Identify which cell holds the provided text, then report its (X, Y) central coordinate. 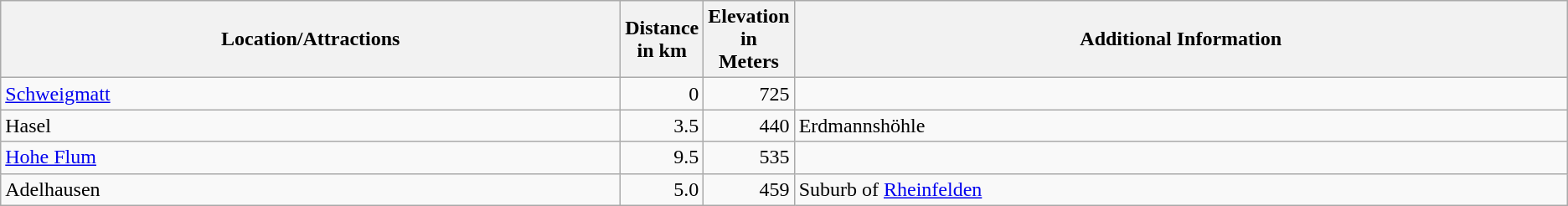
440 (749, 126)
Adelhausen (311, 189)
5.0 (662, 189)
Suburb of Rheinfelden (1181, 189)
Hasel (311, 126)
Schweigmatt (311, 94)
459 (749, 189)
Additional Information (1181, 39)
9.5 (662, 157)
725 (749, 94)
3.5 (662, 126)
Location/Attractions (311, 39)
535 (749, 157)
Elevation in Meters (749, 39)
0 (662, 94)
Distance in km (662, 39)
Erdmannshöhle (1181, 126)
Hohe Flum (311, 157)
